Return the (x, y) coordinate for the center point of the cell that contains the specified text.  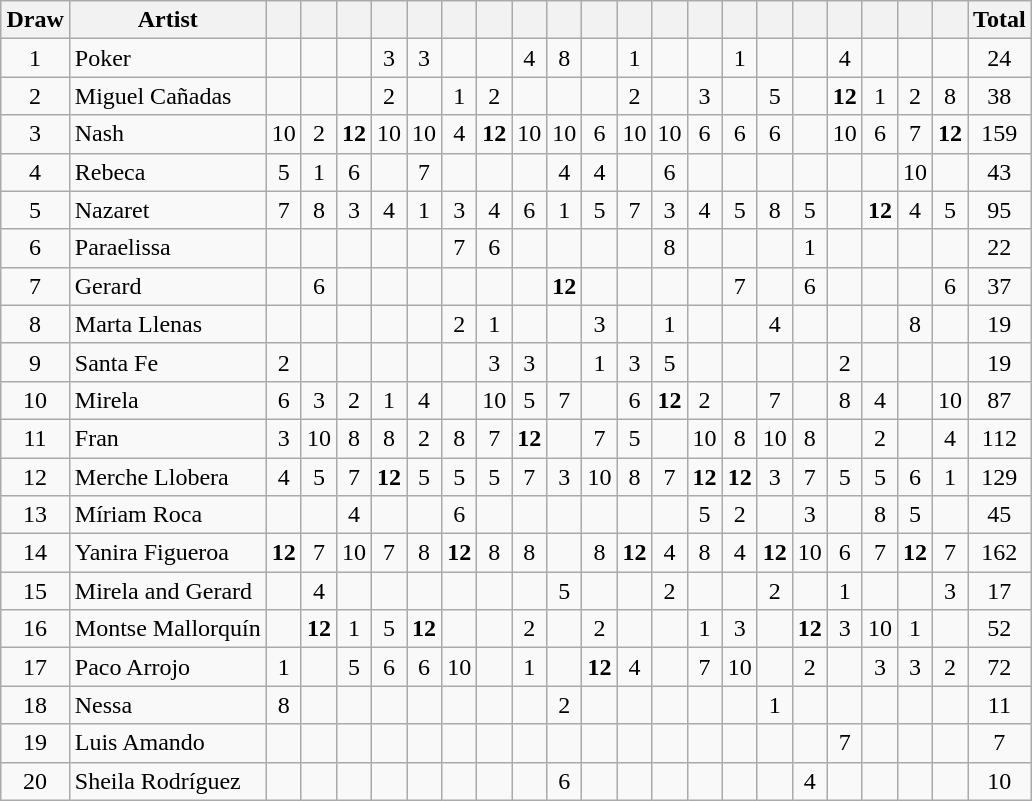
9 (35, 362)
43 (1000, 172)
Gerard (168, 286)
Merche Llobera (168, 477)
95 (1000, 210)
Montse Mallorquín (168, 629)
37 (1000, 286)
159 (1000, 134)
Total (1000, 20)
Mirela and Gerard (168, 591)
Miguel Cañadas (168, 96)
45 (1000, 515)
Nessa (168, 705)
24 (1000, 58)
112 (1000, 438)
14 (35, 553)
Paco Arrojo (168, 667)
38 (1000, 96)
162 (1000, 553)
Míriam Roca (168, 515)
15 (35, 591)
18 (35, 705)
Nazaret (168, 210)
Marta Llenas (168, 324)
Nash (168, 134)
Luis Amando (168, 743)
Draw (35, 20)
52 (1000, 629)
13 (35, 515)
20 (35, 781)
Rebeca (168, 172)
87 (1000, 400)
Artist (168, 20)
129 (1000, 477)
Paraelissa (168, 248)
Mirela (168, 400)
Yanira Figueroa (168, 553)
Santa Fe (168, 362)
16 (35, 629)
72 (1000, 667)
Sheila Rodríguez (168, 781)
22 (1000, 248)
Poker (168, 58)
Fran (168, 438)
